Extract the (X, Y) coordinate from the center of the cell holding the provided text.  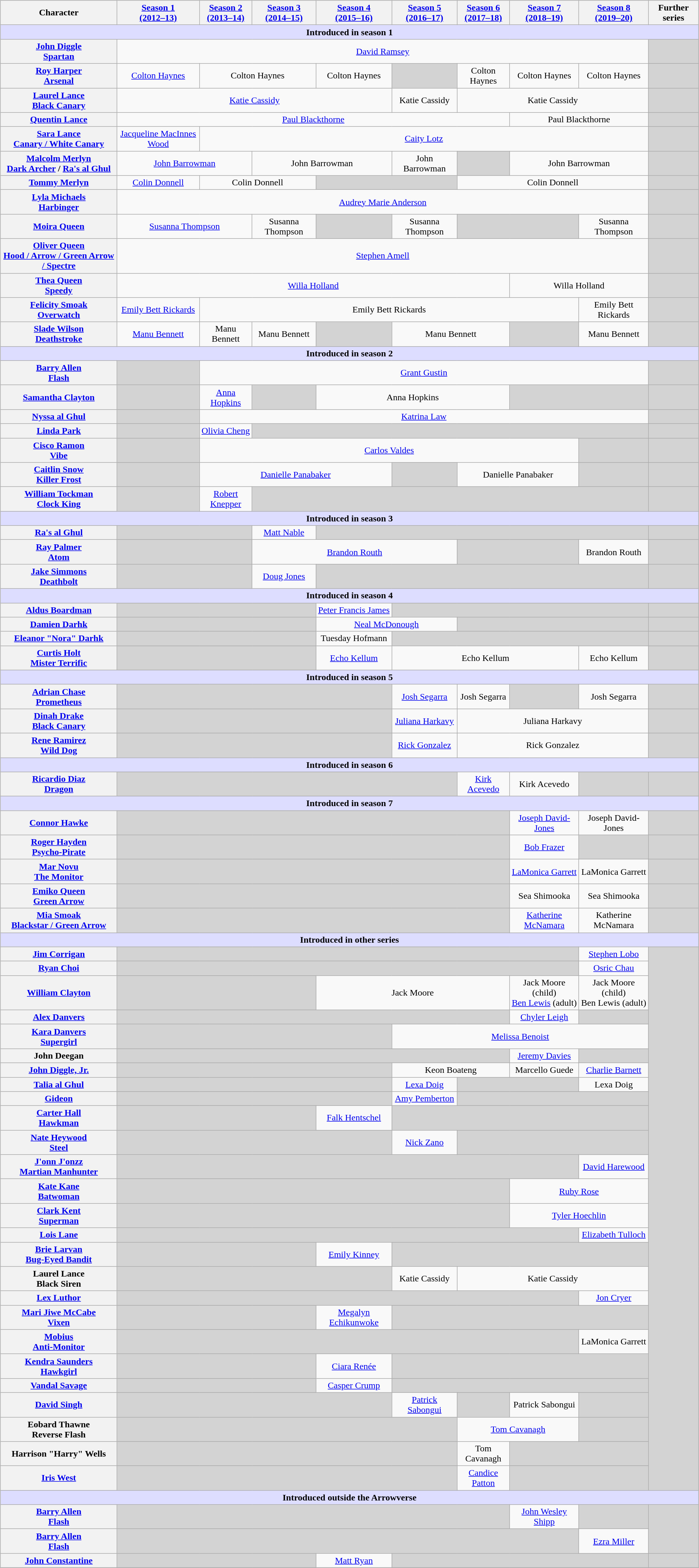
John Constantine (58, 1560)
Jon Cryer (613, 1298)
Kate Kane Batwoman (58, 1191)
Nyssa al Ghul (58, 416)
Season 7(2018–19) (544, 13)
Olivia Cheng (226, 431)
Introduced in season 2 (349, 353)
Quentin Lance (58, 120)
Emily Kinney (354, 1254)
Laurel LanceBlack Siren (58, 1278)
Thea QueenSpeedy (58, 285)
Amy Pemberton (424, 1099)
Jeremy Davies (544, 1056)
Nate HeywoodSteel (58, 1143)
Carter HallHawkman (58, 1118)
Character (58, 13)
Talia al Ghul (58, 1084)
Grant Gustin (424, 373)
Tuesday Hofmann (354, 638)
Introduced in season 7 (349, 804)
John Deegan (58, 1056)
Katrina Law (424, 416)
Linda Park (58, 431)
Doug Jones (284, 576)
Introduced in season 6 (349, 765)
David Singh (58, 1404)
Tommy Merlyn (58, 183)
Further series (673, 13)
Felicity SmoakOverwatch (58, 310)
Jack Moore (412, 993)
Aldus Boardman (58, 610)
Mobius Anti-Monitor (58, 1341)
David Harewood (613, 1167)
Peter Francis James (354, 610)
Caitlin SnowKiller Frost (58, 475)
Brie LarvanBug-Eyed Bandit (58, 1254)
Kendra SaundersHawkgirl (58, 1366)
Roger Hayden Psycho-Pirate (58, 847)
Eleanor "Nora" Darhk (58, 638)
Harrison "Harry" Wells (58, 1454)
Oliver QueenHood / Arrow / Green Arrow / Spectre (58, 256)
Neal McDonough (386, 624)
J'onn J'onzzMartian Manhunter (58, 1167)
Audrey Marie Anderson (382, 202)
Jake SimmonsDeathbolt (58, 576)
Lyla MichaelsHarbinger (58, 202)
Kara DanversSupergirl (58, 1036)
Season 1(2012–13) (158, 13)
William Clayton (58, 993)
Candice Patton (483, 1478)
Osric Chau (613, 968)
John Diggle, Jr. (58, 1070)
Introduced in season 1 (349, 32)
Connor Hawke (58, 823)
Slade WilsonDeathstroke (58, 334)
Matt Nable (284, 533)
Iris West (58, 1478)
Introduced in season 3 (349, 518)
Season 3(2014–15) (284, 13)
Lex Luthor (58, 1298)
Introduced outside the Arrowverse (349, 1497)
Introduced in other series (349, 940)
Barry Allen Flash (58, 1517)
Adrian ChasePrometheus (58, 696)
Moira Queen (58, 227)
Clark Kent Superman (58, 1215)
Keon Boateng (451, 1070)
Marcello Guede (544, 1070)
Ricardio DiazDragon (58, 784)
Ray PalmerAtom (58, 552)
Introduced in season 4 (349, 596)
Megalyn Echikunwoke (354, 1317)
Matt Ryan (354, 1560)
Ezra Miller (613, 1541)
Laurel LanceBlack Canary (58, 100)
Season 5(2016–17) (424, 13)
Stephen Amell (382, 256)
Season 4(2015–16) (354, 13)
Dinah DrakeBlack Canary (58, 721)
Mia Smoak Blackstar / Green Arrow (58, 921)
Sara LanceCanary / White Canary (58, 139)
Malcolm MerlynDark Archer / Ra's al Ghul (58, 164)
John DiggleSpartan (58, 51)
Cisco RamonVibe (58, 450)
Rene RamirezWild Dog (58, 745)
David Ramsey (382, 51)
Casper Crump (354, 1385)
Vandal Savage (58, 1385)
Ryan Choi (58, 968)
Emiko Queen Green Arrow (58, 896)
Ruby Rose (579, 1191)
Introduced in season 5 (349, 677)
William TockmanClock King (58, 499)
Charlie Barnett (613, 1070)
Jacqueline MacInnes Wood (158, 139)
Stephen Lobo (613, 954)
Caity Lotz (424, 139)
Bob Frazer (544, 847)
Gideon (58, 1099)
Nick Zano (424, 1143)
Damien Darhk (58, 624)
John Wesley Shipp (544, 1517)
Curtis HoltMister Terrific (58, 658)
Ra's al Ghul (58, 533)
Robert Knepper (226, 499)
Chyler Leigh (544, 1017)
Elizabeth Tulloch (613, 1235)
Season 6(2017–18) (483, 13)
Season 2(2013–14) (226, 13)
Falk Hentschel (354, 1118)
Lois Lane (58, 1235)
Samantha Clayton (58, 397)
Tyler Hoechlin (579, 1215)
Ciara Renée (354, 1366)
Eobard ThawneReverse Flash (58, 1429)
Jack Moore (child) Ben Lewis (adult) (544, 993)
Melissa Benoist (520, 1036)
Roy HarperArsenal (58, 76)
Mar Novu The Monitor (58, 872)
Mari Jiwe McCabeVixen (58, 1317)
Season 8(2019–20) (613, 13)
Alex Danvers (58, 1017)
Carlos Valdes (389, 450)
Jim Corrigan (58, 954)
Jack Moore (child)Ben Lewis (adult) (613, 993)
